For the text-containing cell, return its midpoint in (x, y) coordinate format. 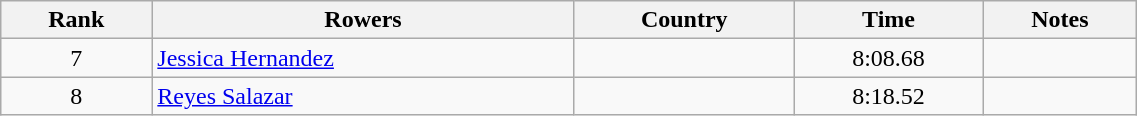
8:08.68 (888, 58)
7 (76, 58)
Country (684, 20)
Notes (1060, 20)
Jessica Hernandez (363, 58)
Reyes Salazar (363, 96)
8 (76, 96)
8:18.52 (888, 96)
Rowers (363, 20)
Rank (76, 20)
Time (888, 20)
